Identify which cell holds the provided text, then report its (X, Y) central coordinate. 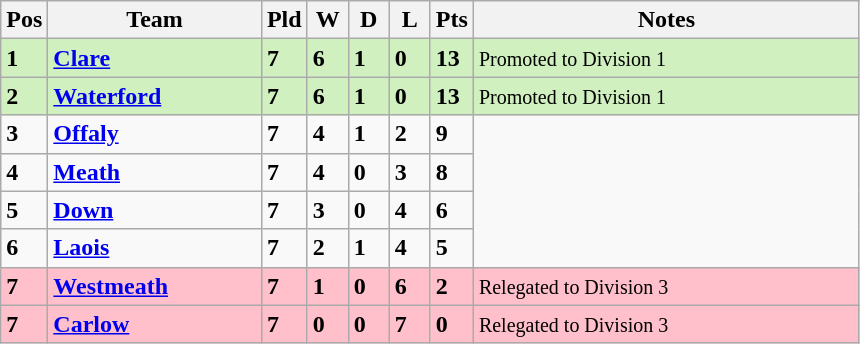
Waterford (155, 96)
Clare (155, 58)
Pts (452, 20)
9 (452, 134)
Laois (155, 248)
Meath (155, 172)
8 (452, 172)
Carlow (155, 324)
D (368, 20)
L (410, 20)
Westmeath (155, 286)
Pld (284, 20)
Down (155, 210)
Pos (24, 20)
W (328, 20)
Notes (666, 20)
Offaly (155, 134)
Team (155, 20)
